Output the (x, y) coordinate of the center of the cell containing the given text.  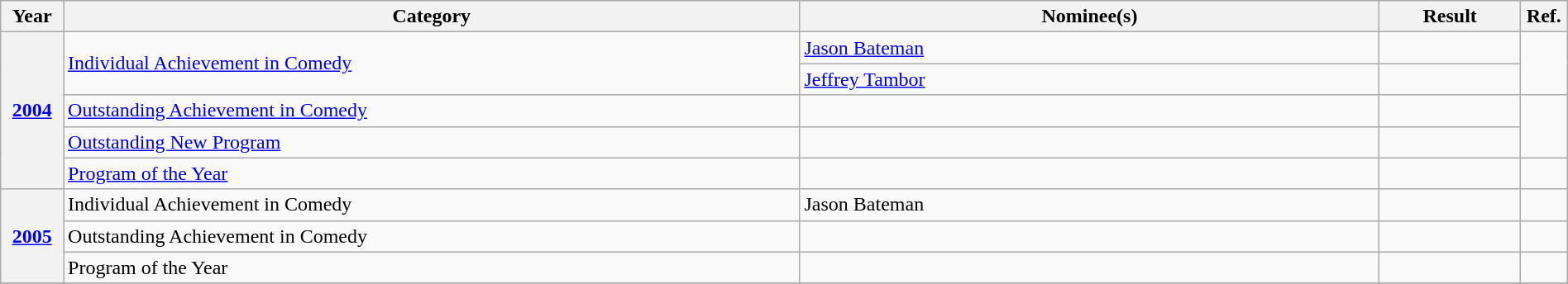
2004 (32, 111)
Year (32, 17)
Nominee(s) (1090, 17)
Category (432, 17)
Ref. (1543, 17)
2005 (32, 236)
Outstanding New Program (432, 142)
Result (1450, 17)
Jeffrey Tambor (1090, 79)
